For the text-containing cell, return its midpoint in (X, Y) coordinate format. 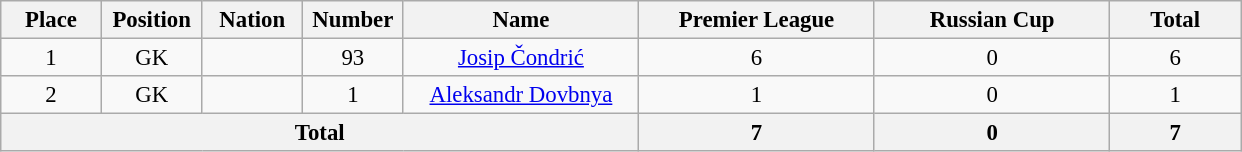
Number (354, 20)
Aleksandr Dovbnya (521, 95)
Place (52, 20)
Josip Čondrić (521, 58)
Position (152, 20)
2 (52, 95)
Nation (252, 20)
Name (521, 20)
Russian Cup (992, 20)
Premier League (757, 20)
93 (354, 58)
